Scan for the cell matching the given text and deliver its (X, Y) coordinate at center. 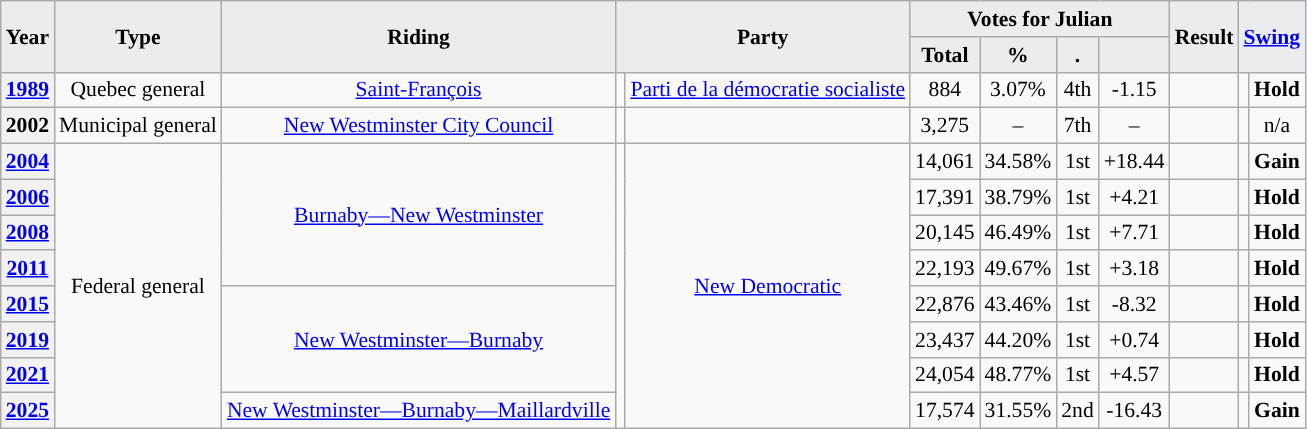
Type (138, 36)
Year (28, 36)
34.58% (1018, 162)
2025 (28, 411)
Saint-François (418, 90)
+7.71 (1134, 233)
2004 (28, 162)
Parti de la démocratie socialiste (768, 90)
+18.44 (1134, 162)
14,061 (944, 162)
23,437 (944, 340)
Federal general (138, 286)
44.20% (1018, 340)
22,876 (944, 304)
Result (1204, 36)
+4.21 (1134, 197)
. (1078, 55)
New Democratic (768, 286)
2015 (28, 304)
1989 (28, 90)
+3.18 (1134, 269)
Burnaby—New Westminster (418, 215)
2011 (28, 269)
22,193 (944, 269)
2006 (28, 197)
3,275 (944, 126)
-8.32 (1134, 304)
7th (1078, 126)
38.79% (1018, 197)
New Westminster—Burnaby—Maillardville (418, 411)
2nd (1078, 411)
n/a (1277, 126)
Votes for Julian (1040, 19)
Total (944, 55)
2008 (28, 233)
New Westminster City Council (418, 126)
31.55% (1018, 411)
4th (1078, 90)
48.77% (1018, 375)
46.49% (1018, 233)
17,574 (944, 411)
Swing (1272, 36)
New Westminster—Burnaby (418, 340)
3.07% (1018, 90)
Party (762, 36)
2002 (28, 126)
+4.57 (1134, 375)
20,145 (944, 233)
24,054 (944, 375)
2019 (28, 340)
Municipal general (138, 126)
17,391 (944, 197)
49.67% (1018, 269)
Riding (418, 36)
-1.15 (1134, 90)
+0.74 (1134, 340)
% (1018, 55)
884 (944, 90)
Quebec general (138, 90)
2021 (28, 375)
-16.43 (1134, 411)
43.46% (1018, 304)
